Pinpoint the cell where the given text exists, returning its [x, y] midpoint coordinate. 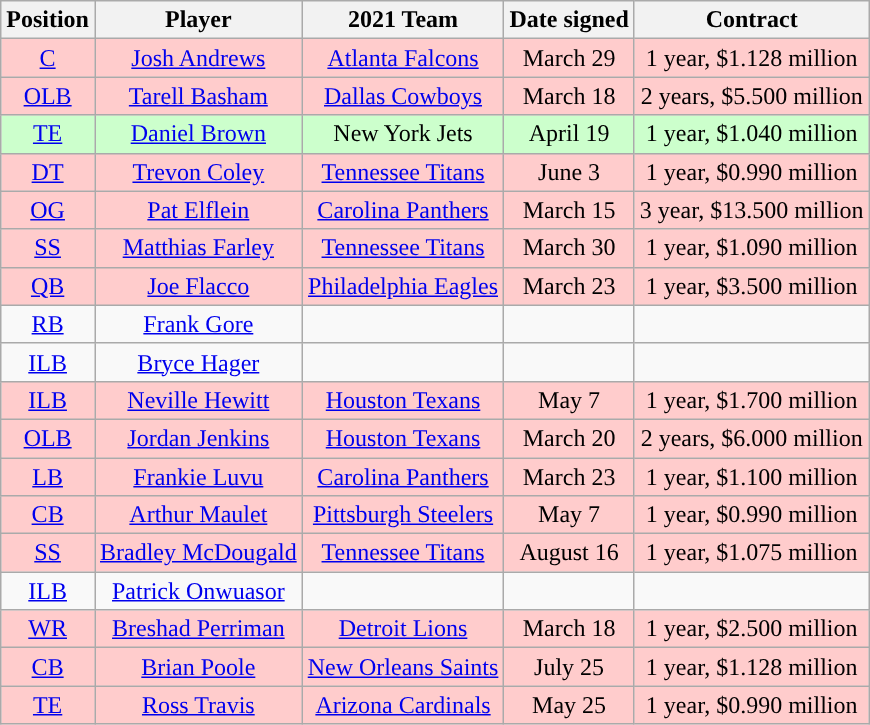
Arthur Maulet [198, 515]
Breshad Perriman [198, 629]
1 year, $2.500 million [752, 629]
2021 Team [403, 20]
Frankie Luvu [198, 477]
Player [198, 20]
Neville Hewitt [198, 400]
Trevon Coley [198, 172]
July 25 [569, 667]
QB [48, 286]
March 15 [569, 210]
Josh Andrews [198, 58]
3 year, $13.500 million [752, 210]
Date signed [569, 20]
March 20 [569, 438]
Bradley McDougald [198, 553]
Tarell Basham [198, 96]
WR [48, 629]
Matthias Farley [198, 248]
DT [48, 172]
1 year, $1.075 million [752, 553]
Contract [752, 20]
Atlanta Falcons [403, 58]
2 years, $5.500 million [752, 96]
1 year, $1.040 million [752, 134]
Pat Elflein [198, 210]
OG [48, 210]
1 year, $1.700 million [752, 400]
RB [48, 324]
New Orleans Saints [403, 667]
August 16 [569, 553]
Pittsburgh Steelers [403, 515]
Joe Flacco [198, 286]
Detroit Lions [403, 629]
Jordan Jenkins [198, 438]
Patrick Onwuasor [198, 591]
Bryce Hager [198, 362]
Frank Gore [198, 324]
Ross Travis [198, 705]
Brian Poole [198, 667]
1 year, $1.100 million [752, 477]
Arizona Cardinals [403, 705]
2 years, $6.000 million [752, 438]
LB [48, 477]
June 3 [569, 172]
April 19 [569, 134]
March 30 [569, 248]
Philadelphia Eagles [403, 286]
1 year, $3.500 million [752, 286]
May 25 [569, 705]
Position [48, 20]
Dallas Cowboys [403, 96]
New York Jets [403, 134]
C [48, 58]
March 29 [569, 58]
1 year, $1.090 million [752, 248]
Daniel Brown [198, 134]
